Find where the given text appears and provide that cell's center as (X, Y) coordinate. 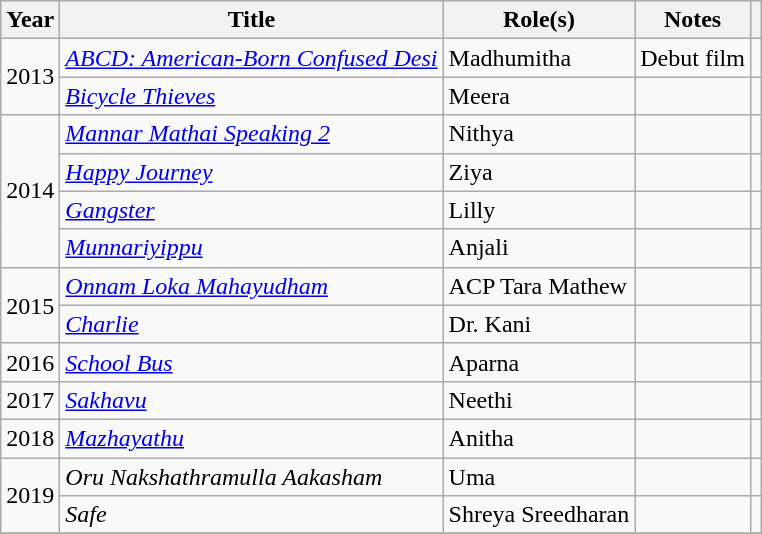
Anjali (539, 248)
Neethi (539, 400)
Munnariyippu (252, 248)
Nithya (539, 134)
Oru Nakshathramulla Aakasham (252, 477)
Charlie (252, 324)
Meera (539, 96)
Dr. Kani (539, 324)
Mazhayathu (252, 438)
Title (252, 20)
Shreya Sreedharan (539, 515)
Anitha (539, 438)
ACP Tara Mathew (539, 286)
Bicycle Thieves (252, 96)
Mannar Mathai Speaking 2 (252, 134)
Uma (539, 477)
Gangster (252, 210)
2015 (30, 305)
Safe (252, 515)
Role(s) (539, 20)
Aparna (539, 362)
Year (30, 20)
Onnam Loka Mahayudham (252, 286)
Debut film (693, 58)
2014 (30, 191)
Sakhavu (252, 400)
Lilly (539, 210)
ABCD: American-Born Confused Desi (252, 58)
2013 (30, 77)
2019 (30, 496)
Madhumitha (539, 58)
Ziya (539, 172)
School Bus (252, 362)
2018 (30, 438)
2017 (30, 400)
2016 (30, 362)
Notes (693, 20)
Happy Journey (252, 172)
